Find where the given text appears and provide that cell's center as [x, y] coordinate. 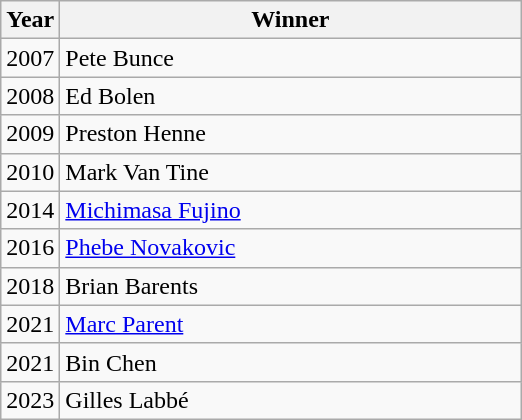
2007 [30, 58]
2008 [30, 96]
2016 [30, 248]
Gilles Labbé [290, 400]
Preston Henne [290, 134]
Michimasa Fujino [290, 210]
2009 [30, 134]
Bin Chen [290, 362]
2014 [30, 210]
Marc Parent [290, 324]
2023 [30, 400]
Winner [290, 20]
Ed Bolen [290, 96]
Year [30, 20]
Mark Van Tine [290, 172]
Pete Bunce [290, 58]
Brian Barents [290, 286]
2010 [30, 172]
2018 [30, 286]
Phebe Novakovic [290, 248]
